Capture the cell that displays the provided text and extract its (X, Y) central coordinate. 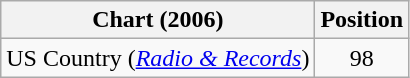
Position (362, 20)
98 (362, 58)
US Country (Radio & Records) (158, 58)
Chart (2006) (158, 20)
